Determine the [x, y] coordinate at the center of the cell enclosing the given text.  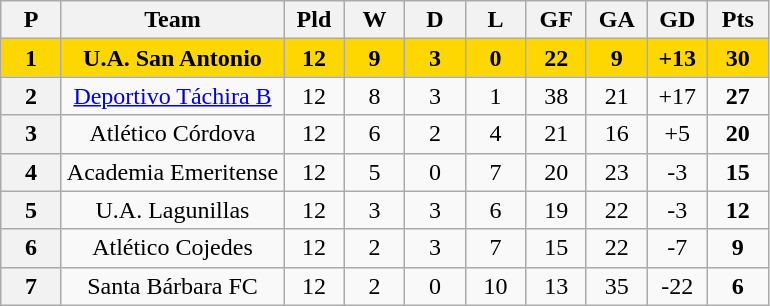
Academia Emeritense [172, 172]
Team [172, 20]
Pld [314, 20]
23 [616, 172]
30 [738, 58]
27 [738, 96]
8 [374, 96]
16 [616, 134]
+17 [678, 96]
35 [616, 286]
GA [616, 20]
P [32, 20]
Atlético Córdova [172, 134]
-7 [678, 248]
Atlético Cojedes [172, 248]
Pts [738, 20]
-22 [678, 286]
U.A. Lagunillas [172, 210]
+13 [678, 58]
GD [678, 20]
U.A. San Antonio [172, 58]
W [374, 20]
13 [556, 286]
10 [496, 286]
Deportivo Táchira B [172, 96]
L [496, 20]
Santa Bárbara FC [172, 286]
38 [556, 96]
D [436, 20]
+5 [678, 134]
19 [556, 210]
GF [556, 20]
